Return the (x, y) coordinate for the center point of the cell that contains the specified text.  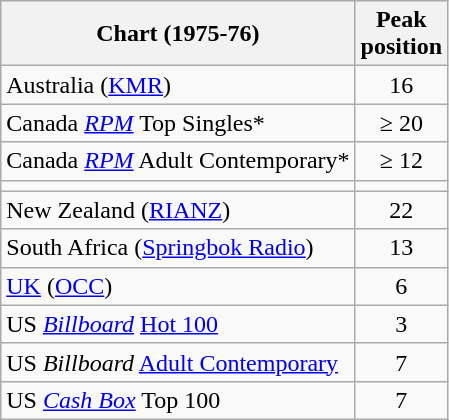
US Cash Box Top 100 (178, 400)
13 (401, 248)
Chart (1975-76) (178, 34)
Canada RPM Top Singles* (178, 123)
US Billboard Hot 100 (178, 324)
3 (401, 324)
≥ 12 (401, 161)
6 (401, 286)
US Billboard Adult Contemporary (178, 362)
≥ 20 (401, 123)
New Zealand (RIANZ) (178, 210)
22 (401, 210)
Australia (KMR) (178, 85)
South Africa (Springbok Radio) (178, 248)
16 (401, 85)
Canada RPM Adult Contemporary* (178, 161)
UK (OCC) (178, 286)
Peakposition (401, 34)
